Extract the (x, y) coordinate from the center of the cell holding the provided text.  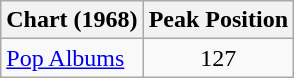
Chart (1968) (72, 20)
Peak Position (218, 20)
Pop Albums (72, 58)
127 (218, 58)
